From the cell containing the given text, extract its center point as [x, y] coordinate. 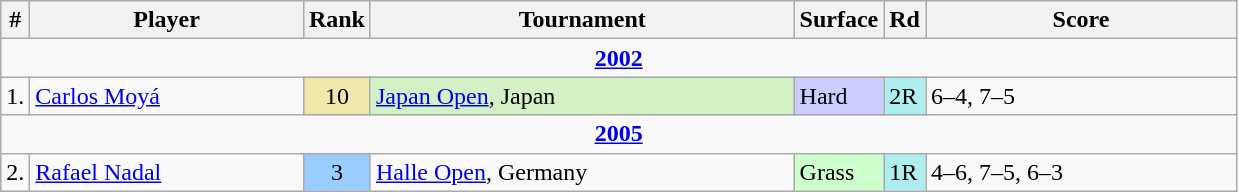
Tournament [582, 20]
6–4, 7–5 [1082, 96]
Halle Open, Germany [582, 172]
Player [167, 20]
Rafael Nadal [167, 172]
Surface [839, 20]
1. [16, 96]
2R [905, 96]
# [16, 20]
3 [336, 172]
2002 [619, 58]
Score [1082, 20]
4–6, 7–5, 6–3 [1082, 172]
Japan Open, Japan [582, 96]
2005 [619, 134]
10 [336, 96]
1R [905, 172]
2. [16, 172]
Carlos Moyá [167, 96]
Rd [905, 20]
Grass [839, 172]
Hard [839, 96]
Rank [336, 20]
